Scan for the cell matching the given text and deliver its (x, y) coordinate at center. 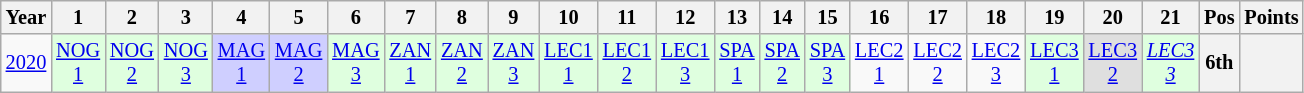
LEC23 (996, 63)
20 (1113, 17)
4 (242, 17)
LEC21 (879, 63)
ZAN3 (514, 63)
ZAN2 (462, 63)
NOG2 (132, 63)
14 (782, 17)
1 (78, 17)
16 (879, 17)
LEC33 (1170, 63)
2020 (26, 63)
9 (514, 17)
LEC31 (1054, 63)
11 (627, 17)
MAG2 (298, 63)
LEC11 (568, 63)
LEC12 (627, 63)
SPA1 (736, 63)
19 (1054, 17)
Year (26, 17)
NOG3 (186, 63)
LEC32 (1113, 63)
MAG1 (242, 63)
13 (736, 17)
LEC22 (937, 63)
6 (356, 17)
SPA2 (782, 63)
3 (186, 17)
Pos (1219, 17)
18 (996, 17)
ZAN1 (410, 63)
LEC13 (685, 63)
21 (1170, 17)
2 (132, 17)
NOG1 (78, 63)
10 (568, 17)
SPA3 (828, 63)
5 (298, 17)
15 (828, 17)
12 (685, 17)
7 (410, 17)
17 (937, 17)
8 (462, 17)
MAG3 (356, 63)
6th (1219, 63)
Points (1271, 17)
